Detect which cell encompasses the target text, then output its [x, y] center coordinate. 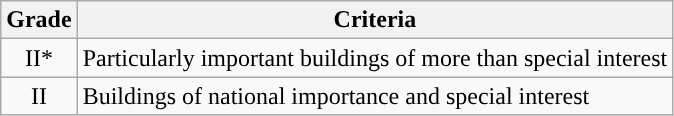
II* [39, 58]
Grade [39, 20]
Criteria [375, 20]
Particularly important buildings of more than special interest [375, 58]
II [39, 96]
Buildings of national importance and special interest [375, 96]
